Determine the [x, y] coordinate at the center of the cell enclosing the given text.  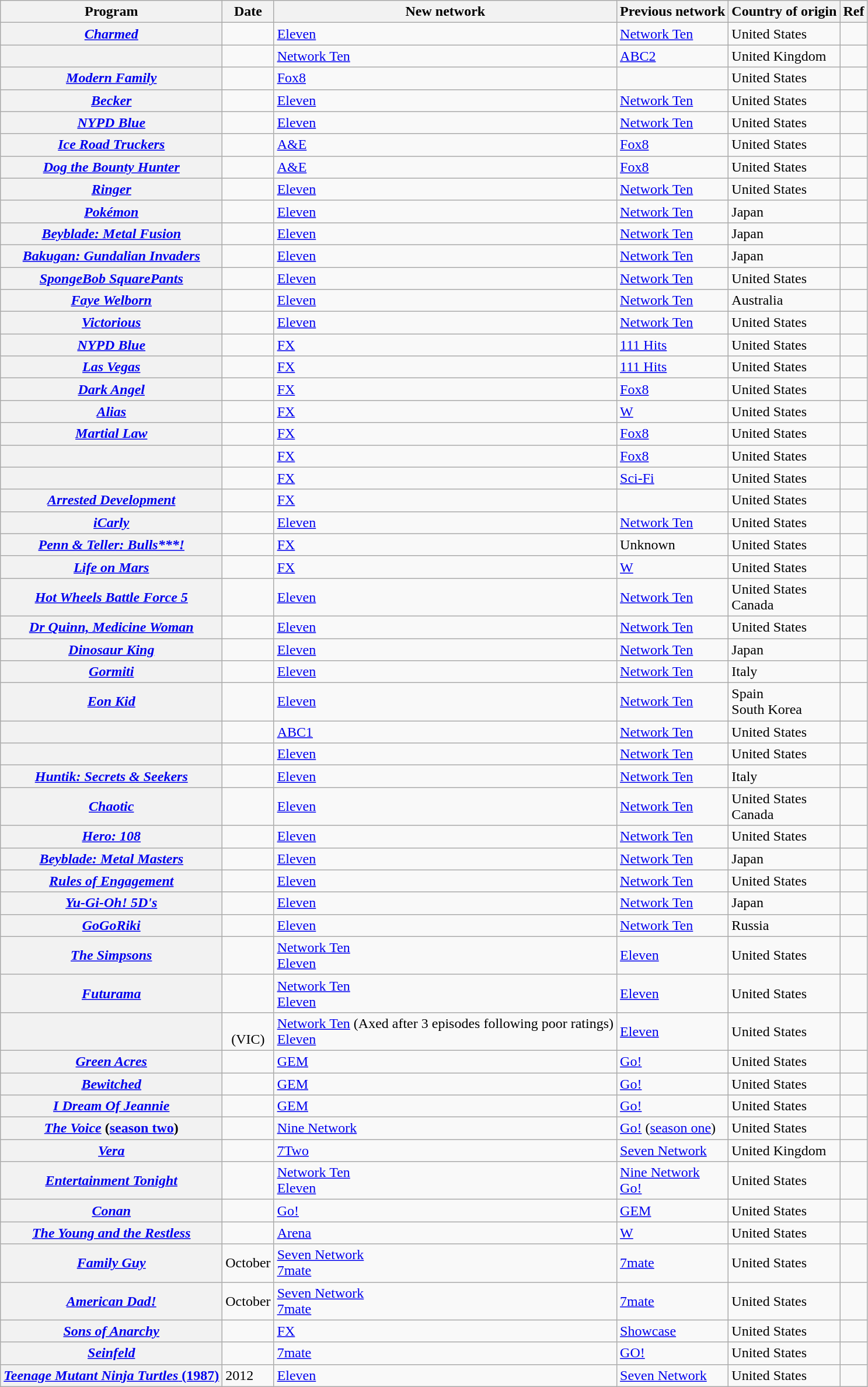
Eon Kid [111, 702]
Vera [111, 1151]
SpongeBob SquarePants [111, 278]
Faye Welborn [111, 301]
Australia [785, 301]
Sons of Anarchy [111, 1331]
Life on Mars [111, 567]
Program [111, 12]
ABC1 [445, 732]
Unknown [672, 545]
7Two [445, 1151]
Victorious [111, 323]
Beyblade: Metal Fusion [111, 234]
Martial Law [111, 434]
GoGoRiki [111, 925]
Ref [853, 12]
Dr Quinn, Medicine Woman [111, 627]
Bakugan: Gundalian Invaders [111, 256]
Hero: 108 [111, 837]
Ringer [111, 189]
Penn & Teller: Bulls***! [111, 545]
2012 [248, 1375]
The Voice (season two) [111, 1128]
Showcase [672, 1331]
Charmed [111, 34]
Arrested Development [111, 500]
SpainSouth Korea [785, 702]
(VIC) [248, 1031]
The Young and the Restless [111, 1233]
Yu-Gi-Oh! 5D's [111, 903]
Sci-Fi [672, 478]
The Simpsons [111, 955]
Conan [111, 1211]
Dinosaur King [111, 650]
Dog the Bounty Hunter [111, 167]
Pokémon [111, 211]
Dark Angel [111, 389]
Rules of Engagement [111, 881]
I Dream Of Jeannie [111, 1106]
GO! [672, 1353]
iCarly [111, 522]
Go! (season one) [672, 1128]
Modern Family [111, 78]
Country of origin [785, 12]
ABC2 [672, 56]
Gormiti [111, 672]
Ice Road Truckers [111, 145]
Previous network [672, 12]
Futurama [111, 994]
Teenage Mutant Ninja Turtles (1987) [111, 1375]
Network Ten (Axed after 3 episodes following poor ratings)Eleven [445, 1031]
Beyblade: Metal Masters [111, 859]
Seinfeld [111, 1353]
Las Vegas [111, 367]
Bewitched [111, 1084]
New network [445, 12]
American Dad! [111, 1301]
Date [248, 12]
Family Guy [111, 1263]
Hot Wheels Battle Force 5 [111, 597]
Green Acres [111, 1061]
Becker [111, 100]
Alias [111, 412]
Chaotic [111, 807]
Huntik: Secrets & Seekers [111, 776]
Nine NetworkGo! [672, 1180]
Arena [445, 1233]
Russia [785, 925]
Nine Network [445, 1128]
Entertainment Tonight [111, 1180]
